Output the [x, y] coordinate of the center of the cell containing the given text.  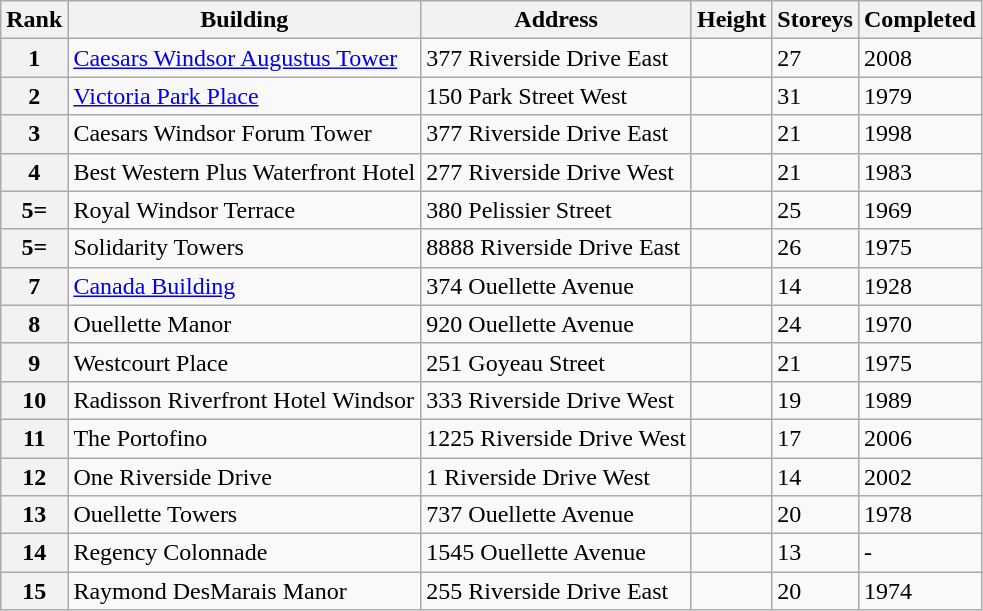
Raymond DesMarais Manor [244, 591]
15 [34, 591]
1970 [920, 324]
2002 [920, 477]
2006 [920, 438]
Solidarity Towers [244, 248]
Canada Building [244, 286]
277 Riverside Drive West [556, 172]
251 Goyeau Street [556, 362]
12 [34, 477]
The Portofino [244, 438]
1979 [920, 96]
Best Western Plus Waterfront Hotel [244, 172]
Storeys [816, 20]
1545 Ouellette Avenue [556, 553]
Radisson Riverfront Hotel Windsor [244, 400]
Rank [34, 20]
374 Ouellette Avenue [556, 286]
2008 [920, 58]
19 [816, 400]
1 Riverside Drive West [556, 477]
31 [816, 96]
- [920, 553]
1978 [920, 515]
Ouellette Manor [244, 324]
24 [816, 324]
26 [816, 248]
7 [34, 286]
1 [34, 58]
1974 [920, 591]
737 Ouellette Avenue [556, 515]
1998 [920, 134]
8888 Riverside Drive East [556, 248]
9 [34, 362]
920 Ouellette Avenue [556, 324]
1928 [920, 286]
Caesars Windsor Forum Tower [244, 134]
17 [816, 438]
Height [731, 20]
Building [244, 20]
Westcourt Place [244, 362]
25 [816, 210]
Caesars Windsor Augustus Tower [244, 58]
10 [34, 400]
Address [556, 20]
150 Park Street West [556, 96]
1989 [920, 400]
3 [34, 134]
4 [34, 172]
Ouellette Towers [244, 515]
Completed [920, 20]
255 Riverside Drive East [556, 591]
Royal Windsor Terrace [244, 210]
Victoria Park Place [244, 96]
1969 [920, 210]
333 Riverside Drive West [556, 400]
27 [816, 58]
1983 [920, 172]
2 [34, 96]
One Riverside Drive [244, 477]
1225 Riverside Drive West [556, 438]
Regency Colonnade [244, 553]
380 Pelissier Street [556, 210]
11 [34, 438]
8 [34, 324]
